Output the (x, y) coordinate of the center of the cell containing the given text.  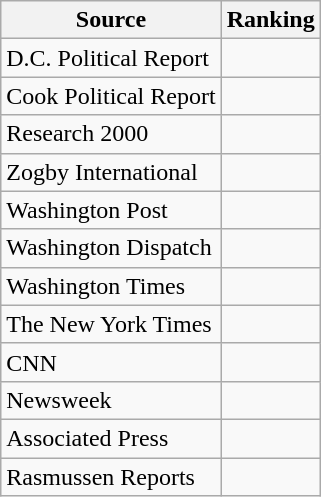
Newsweek (111, 400)
Washington Dispatch (111, 248)
Research 2000 (111, 134)
Washington Post (111, 210)
Ranking (270, 20)
Cook Political Report (111, 96)
Washington Times (111, 286)
Zogby International (111, 172)
Rasmussen Reports (111, 477)
Source (111, 20)
Associated Press (111, 438)
D.C. Political Report (111, 58)
CNN (111, 362)
The New York Times (111, 324)
